Find where the given text appears and provide that cell's center as (x, y) coordinate. 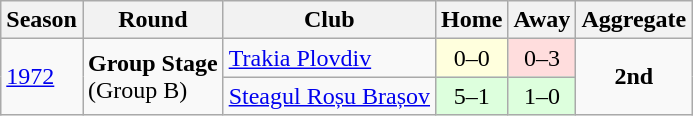
Aggregate (634, 20)
1–0 (542, 96)
2nd (634, 77)
Season (42, 20)
Away (542, 20)
Steagul Roșu Brașov (329, 96)
1972 (42, 77)
0–0 (472, 58)
Round (152, 20)
0–3 (542, 58)
Home (472, 20)
Trakia Plovdiv (329, 58)
Club (329, 20)
5–1 (472, 96)
Group Stage(Group B) (152, 77)
